Identify which cell holds the provided text, then report its [X, Y] central coordinate. 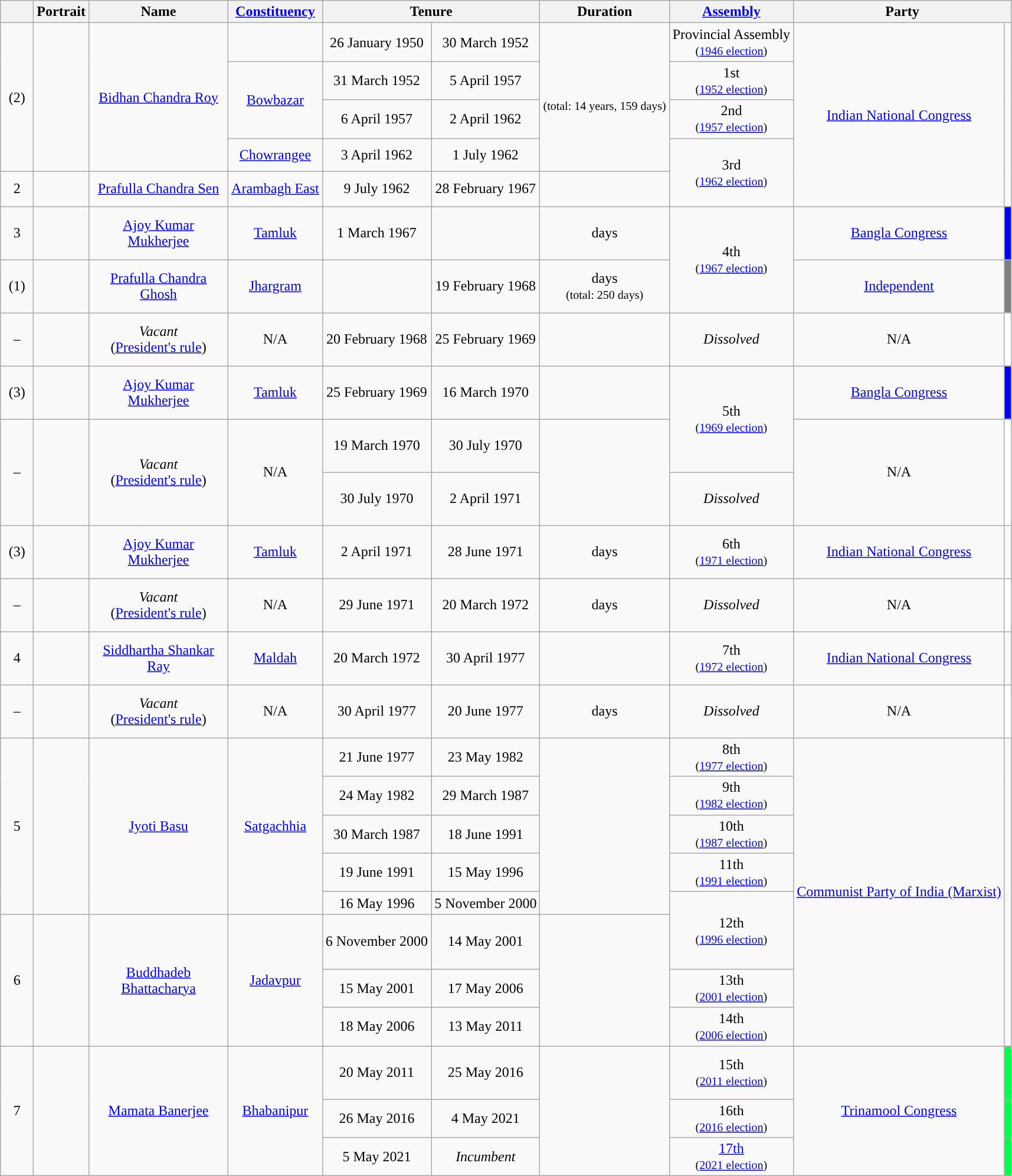
2nd(1957 election) [731, 119]
26 May 2016 [376, 1118]
Portrait [61, 12]
Trinamool Congress [899, 1111]
Name [158, 12]
30 March 1952 [486, 43]
14th (2006 election) [731, 1026]
4 May 2021 [486, 1118]
Duration [604, 12]
6 November 2000 [376, 941]
16 May 1996 [376, 903]
15th(2011 election) [731, 1073]
20 February 1968 [376, 339]
13 May 2011 [486, 1026]
24 May 1982 [376, 796]
1 July 1962 [486, 155]
1 March 1967 [376, 233]
2 April 1962 [486, 119]
19 June 1991 [376, 873]
Incumbent [486, 1157]
Chowrangee [276, 155]
Communist Party of India (Marxist) [899, 891]
Maldah [276, 658]
12th(1996 election) [731, 930]
5th(1969 election) [731, 419]
17 May 2006 [486, 988]
5 May 2021 [376, 1157]
6 April 1957 [376, 119]
20 June 1977 [486, 711]
28 June 1971 [486, 552]
5 [17, 826]
23 May 1982 [486, 757]
(1) [17, 286]
Independent [899, 286]
16th(2016 election) [731, 1118]
Constituency [276, 12]
7th(1972 election) [731, 658]
18 June 1991 [486, 834]
9 July 1962 [376, 189]
3 April 1962 [376, 155]
(2) [17, 97]
Mamata Banerjee [158, 1111]
Prafulla Chandra Ghosh [158, 286]
17th(2021 election) [731, 1157]
5 April 1957 [486, 80]
Jadavpur [276, 980]
1st(1952 election) [731, 80]
Jyoti Basu [158, 826]
30 March 1987 [376, 834]
2 [17, 189]
Prafulla Chandra Sen [158, 189]
4th(1967 election) [731, 260]
11th(1991 election) [731, 873]
14 May 2001 [486, 941]
Party [903, 12]
18 May 2006 [376, 1026]
10th(1987 election) [731, 834]
13th(2001 election) [731, 988]
29 June 1971 [376, 605]
Assembly [731, 12]
31 March 1952 [376, 80]
8th(1977 election) [731, 757]
7 [17, 1111]
Tenure [431, 12]
28 February 1967 [486, 189]
Arambagh East [276, 189]
15 May 1996 [486, 873]
9th(1982 election) [731, 796]
21 June 1977 [376, 757]
29 March 1987 [486, 796]
20 May 2011 [376, 1073]
Bowbazar [276, 100]
3rd (1962 election) [731, 172]
Provincial Assembly(1946 election) [731, 43]
Buddhadeb Bhattacharya [158, 980]
(total: 14 years, 159 days) [604, 97]
days(total: 250 days) [604, 286]
19 March 1970 [376, 446]
26 January 1950 [376, 43]
15 May 2001 [376, 988]
Bhabanipur [276, 1111]
16 March 1970 [486, 393]
4 [17, 658]
25 May 2016 [486, 1073]
Satgachhia [276, 826]
3 [17, 233]
19 February 1968 [486, 286]
Bidhan Chandra Roy [158, 97]
6 [17, 980]
Siddhartha Shankar Ray [158, 658]
6th(1971 election) [731, 552]
Jhargram [276, 286]
5 November 2000 [486, 903]
